Identify which cell holds the provided text, then report its [X, Y] central coordinate. 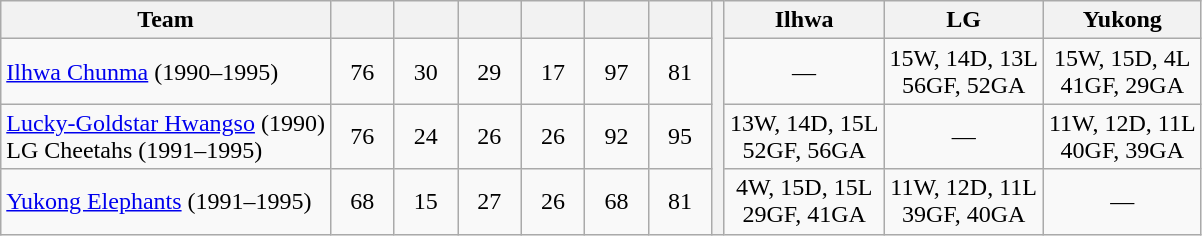
29 [490, 72]
11W, 12D, 11L 39GF, 40GA [964, 202]
95 [680, 136]
13W, 14D, 15L 52GF, 56GA [804, 136]
17 [553, 72]
24 [426, 136]
11W, 12D, 11L 40GF, 39GA [1122, 136]
15 [426, 202]
15W, 14D, 13L 56GF, 52GA [964, 72]
Yukong Elephants (1991–1995) [166, 202]
Ilhwa Chunma (1990–1995) [166, 72]
Yukong [1122, 20]
92 [617, 136]
15W, 15D, 4L 41GF, 29GA [1122, 72]
LG [964, 20]
97 [617, 72]
Lucky-Goldstar Hwangso (1990)LG Cheetahs (1991–1995) [166, 136]
27 [490, 202]
Ilhwa [804, 20]
30 [426, 72]
4W, 15D, 15L 29GF, 41GA [804, 202]
Team [166, 20]
